Capture the cell that displays the provided text and extract its [x, y] central coordinate. 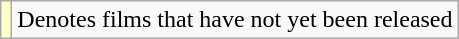
Denotes films that have not yet been released [235, 20]
